Locate the cell with the specified text and output its (x, y) center coordinate. 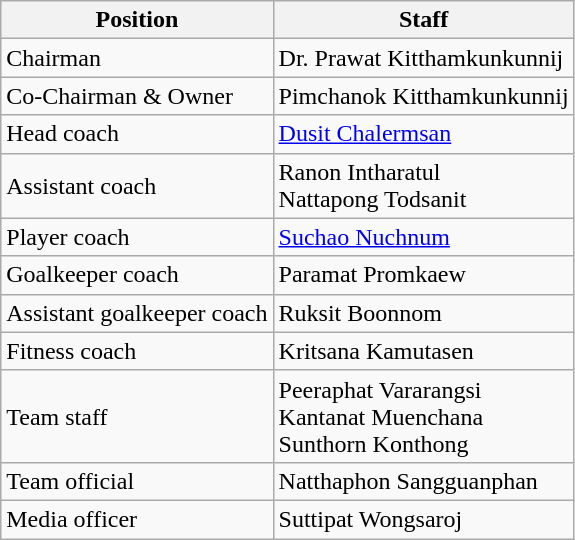
Ranon Intharatul Nattapong Todsanit (424, 186)
Position (137, 20)
Dr. Prawat Kitthamkunkunnij (424, 58)
Paramat Promkaew (424, 275)
Co-Chairman & Owner (137, 96)
Goalkeeper coach (137, 275)
Peeraphat Vararangsi Kantanat Muenchana Sunthorn Konthong (424, 416)
Natthaphon Sangguanphan (424, 481)
Chairman (137, 58)
Suttipat Wongsaroj (424, 519)
Kritsana Kamutasen (424, 351)
Ruksit Boonnom (424, 313)
Pimchanok Kitthamkunkunnij (424, 96)
Staff (424, 20)
Media officer (137, 519)
Team official (137, 481)
Head coach (137, 134)
Assistant coach (137, 186)
Player coach (137, 237)
Dusit Chalermsan (424, 134)
Assistant goalkeeper coach (137, 313)
Team staff (137, 416)
Fitness coach (137, 351)
Suchao Nuchnum (424, 237)
